Return the (x, y) coordinate for the center point of the cell that contains the specified text.  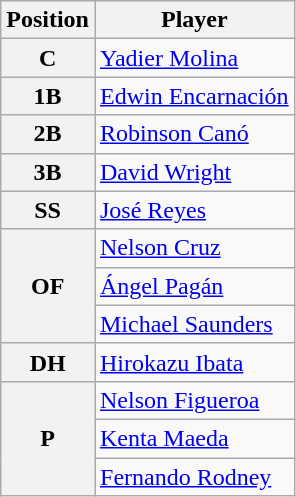
Player (194, 20)
José Reyes (194, 210)
Robinson Canó (194, 134)
Kenta Maeda (194, 438)
1B (48, 96)
Position (48, 20)
Nelson Figueroa (194, 400)
David Wright (194, 172)
Hirokazu Ibata (194, 362)
Nelson Cruz (194, 248)
2B (48, 134)
Edwin Encarnación (194, 96)
Yadier Molina (194, 58)
Ángel Pagán (194, 286)
OF (48, 286)
SS (48, 210)
C (48, 58)
Michael Saunders (194, 324)
DH (48, 362)
P (48, 438)
Fernando Rodney (194, 477)
3B (48, 172)
